Output the [x, y] coordinate of the center of the cell containing the given text.  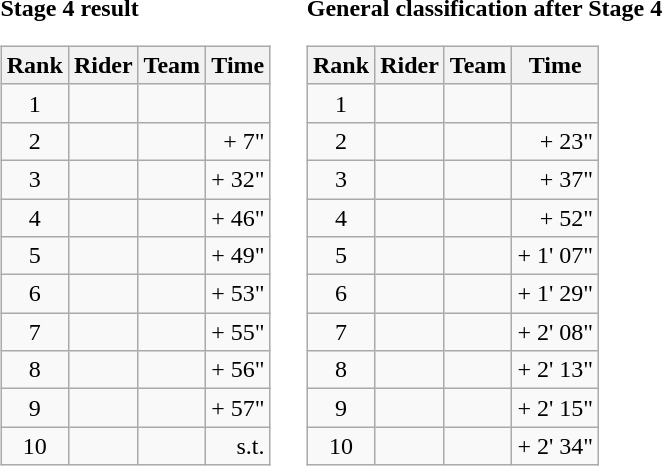
+ 2' 13" [556, 370]
+ 49" [238, 256]
+ 2' 34" [556, 446]
+ 57" [238, 408]
+ 1' 29" [556, 294]
+ 7" [238, 141]
+ 32" [238, 179]
+ 56" [238, 370]
+ 37" [556, 179]
+ 53" [238, 294]
+ 1' 07" [556, 256]
+ 2' 08" [556, 332]
+ 46" [238, 217]
+ 55" [238, 332]
+ 2' 15" [556, 408]
+ 23" [556, 141]
s.t. [238, 446]
+ 52" [556, 217]
